Capture the cell that displays the provided text and extract its [x, y] central coordinate. 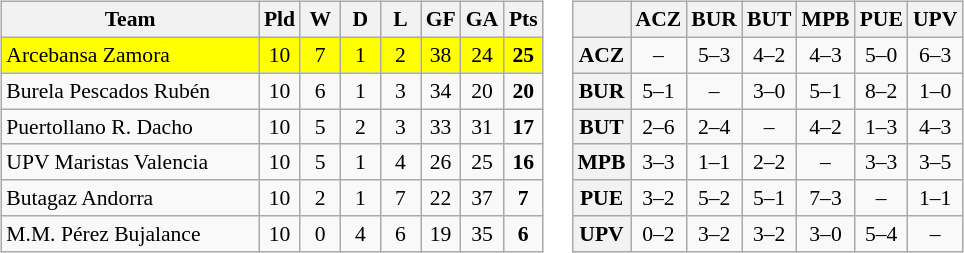
19 [441, 234]
33 [441, 127]
D [360, 20]
35 [482, 234]
17 [523, 127]
1–0 [935, 91]
2–4 [714, 127]
UPV Maristas Valencia [130, 162]
5–2 [714, 198]
5–3 [714, 55]
7–3 [825, 198]
24 [482, 55]
Burela Pescados Rubén [130, 91]
6–3 [935, 55]
Team [130, 20]
GF [441, 20]
38 [441, 55]
GA [482, 20]
26 [441, 162]
W [320, 20]
2–2 [770, 162]
37 [482, 198]
0 [320, 234]
31 [482, 127]
Pts [523, 20]
Arcebansa Zamora [130, 55]
22 [441, 198]
34 [441, 91]
2–6 [659, 127]
M.M. Pérez Bujalance [130, 234]
8–2 [882, 91]
3–5 [935, 162]
16 [523, 162]
Pld [280, 20]
Puertollano R. Dacho [130, 127]
1–3 [882, 127]
0–2 [659, 234]
5–0 [882, 55]
5–4 [882, 234]
L [400, 20]
Butagaz Andorra [130, 198]
